Identify which cell holds the provided text, then report its [x, y] central coordinate. 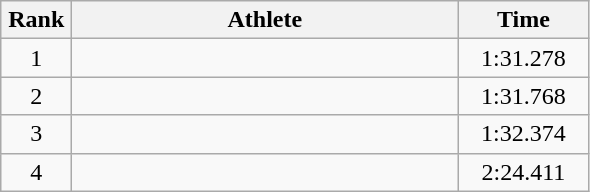
2:24.411 [524, 172]
1:31.768 [524, 96]
1:32.374 [524, 134]
4 [36, 172]
Athlete [265, 20]
Time [524, 20]
3 [36, 134]
Rank [36, 20]
2 [36, 96]
1 [36, 58]
1:31.278 [524, 58]
